Find where the given text appears and provide that cell's center as [X, Y] coordinate. 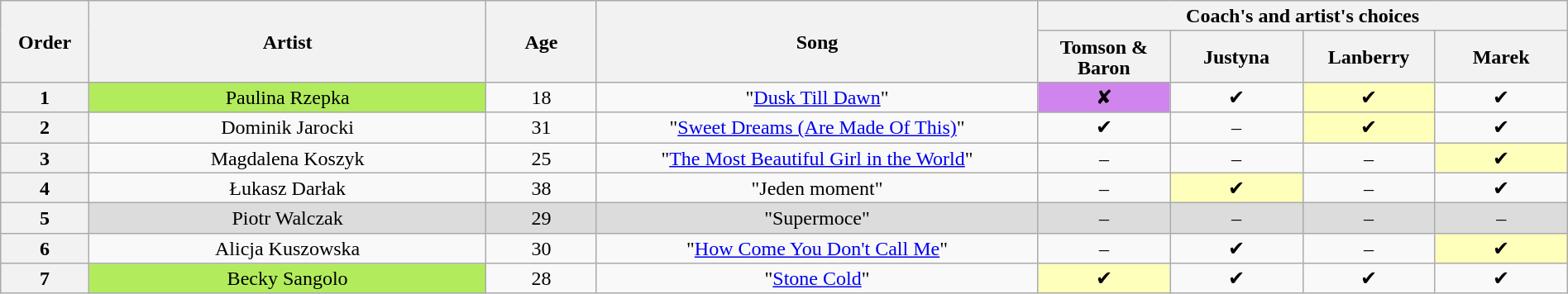
Dominik Jarocki [287, 127]
18 [541, 97]
Alicja Kuszowska [287, 248]
"Stone Cold" [817, 279]
Marek [1501, 56]
"Jeden moment" [817, 188]
7 [45, 279]
Magdalena Koszyk [287, 157]
"Dusk Till Dawn" [817, 97]
Paulina Rzepka [287, 97]
Tomson & Baron [1104, 56]
Age [541, 41]
3 [45, 157]
Łukasz Darłak [287, 188]
Justyna [1236, 56]
29 [541, 218]
2 [45, 127]
Lanberry [1369, 56]
31 [541, 127]
30 [541, 248]
"Supermoce" [817, 218]
Order [45, 41]
Piotr Walczak [287, 218]
28 [541, 279]
25 [541, 157]
Becky Sangolo [287, 279]
"How Come You Don't Call Me" [817, 248]
✘ [1104, 97]
Artist [287, 41]
38 [541, 188]
"The Most Beautiful Girl in the World" [817, 157]
1 [45, 97]
"Sweet Dreams (Are Made Of This)" [817, 127]
Song [817, 41]
5 [45, 218]
4 [45, 188]
6 [45, 248]
Coach's and artist's choices [1303, 17]
